Detect which cell encompasses the target text, then output its (X, Y) center coordinate. 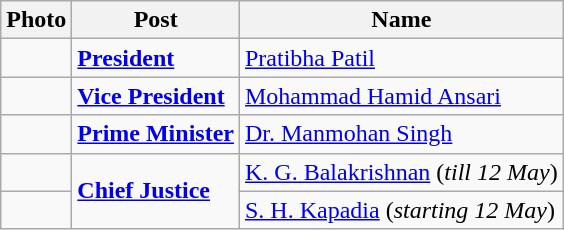
Vice President (156, 96)
Mohammad Hamid Ansari (401, 96)
Prime Minister (156, 134)
Chief Justice (156, 191)
Photo (36, 20)
Dr. Manmohan Singh (401, 134)
Name (401, 20)
S. H. Kapadia (starting 12 May) (401, 210)
Pratibha Patil (401, 58)
President (156, 58)
K. G. Balakrishnan (till 12 May) (401, 172)
Post (156, 20)
